Extract the [x, y] coordinate from the center of the cell holding the provided text.  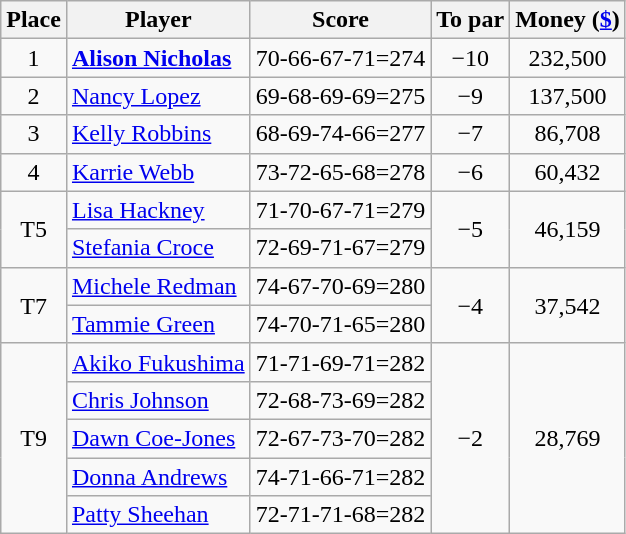
−7 [470, 134]
Michele Redman [158, 286]
To par [470, 20]
72-68-73-69=282 [340, 400]
71-71-69-71=282 [340, 362]
60,432 [568, 172]
2 [34, 96]
72-69-71-67=279 [340, 248]
T5 [34, 229]
−5 [470, 229]
69-68-69-69=275 [340, 96]
Patty Sheehan [158, 515]
Kelly Robbins [158, 134]
−10 [470, 58]
Akiko Fukushima [158, 362]
37,542 [568, 305]
Player [158, 20]
28,769 [568, 438]
−4 [470, 305]
74-71-66-71=282 [340, 477]
Karrie Webb [158, 172]
72-67-73-70=282 [340, 438]
1 [34, 58]
71-70-67-71=279 [340, 210]
Nancy Lopez [158, 96]
72-71-71-68=282 [340, 515]
Stefania Croce [158, 248]
Alison Nicholas [158, 58]
4 [34, 172]
Score [340, 20]
Tammie Green [158, 324]
73-72-65-68=278 [340, 172]
−6 [470, 172]
70-66-67-71=274 [340, 58]
74-70-71-65=280 [340, 324]
−2 [470, 438]
86,708 [568, 134]
68-69-74-66=277 [340, 134]
3 [34, 134]
46,159 [568, 229]
Chris Johnson [158, 400]
74-67-70-69=280 [340, 286]
137,500 [568, 96]
−9 [470, 96]
Place [34, 20]
T9 [34, 438]
Dawn Coe-Jones [158, 438]
T7 [34, 305]
Money ($) [568, 20]
232,500 [568, 58]
Lisa Hackney [158, 210]
Donna Andrews [158, 477]
